Determine the [x, y] coordinate at the center of the cell enclosing the given text.  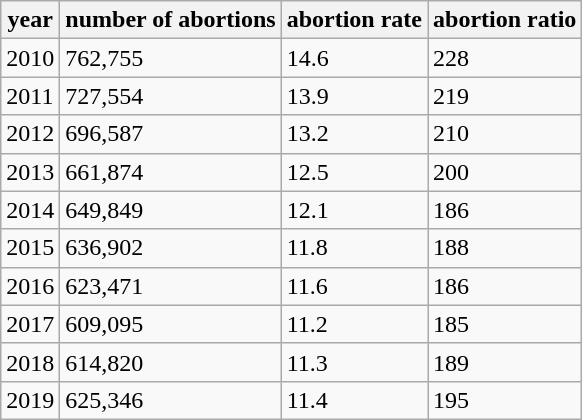
14.6 [354, 58]
11.2 [354, 324]
2014 [30, 210]
12.1 [354, 210]
727,554 [170, 96]
13.2 [354, 134]
228 [505, 58]
2015 [30, 248]
11.4 [354, 400]
2018 [30, 362]
219 [505, 96]
189 [505, 362]
13.9 [354, 96]
210 [505, 134]
2016 [30, 286]
185 [505, 324]
year [30, 20]
11.6 [354, 286]
11.8 [354, 248]
625,346 [170, 400]
2011 [30, 96]
abortion rate [354, 20]
11.3 [354, 362]
2017 [30, 324]
2012 [30, 134]
609,095 [170, 324]
2013 [30, 172]
188 [505, 248]
12.5 [354, 172]
696,587 [170, 134]
200 [505, 172]
2010 [30, 58]
195 [505, 400]
649,849 [170, 210]
614,820 [170, 362]
623,471 [170, 286]
2019 [30, 400]
636,902 [170, 248]
abortion ratio [505, 20]
number of abortions [170, 20]
661,874 [170, 172]
762,755 [170, 58]
